Locate the cell with the specified text and output its [X, Y] center coordinate. 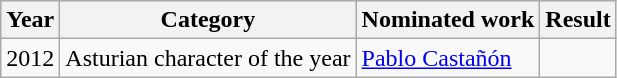
Nominated work [448, 20]
2012 [30, 58]
Pablo Castañón [448, 58]
Asturian character of the year [208, 58]
Result [578, 20]
Category [208, 20]
Year [30, 20]
